Find where the given text appears and provide that cell's center as (X, Y) coordinate. 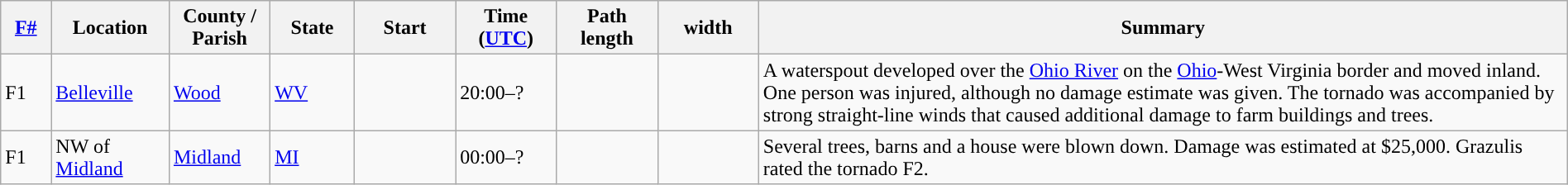
Midland (219, 157)
NW of Midland (111, 157)
Path length (607, 28)
Wood (219, 92)
County / Parish (219, 28)
F# (26, 28)
WV (313, 92)
width (708, 28)
Belleville (111, 92)
State (313, 28)
Summary (1163, 28)
Time (UTC) (506, 28)
Start (404, 28)
Location (111, 28)
Several trees, barns and a house were blown down. Damage was estimated at $25,000. Grazulis rated the tornado F2. (1163, 157)
20:00–? (506, 92)
00:00–? (506, 157)
MI (313, 157)
